Identify which cell holds the provided text, then report its (x, y) central coordinate. 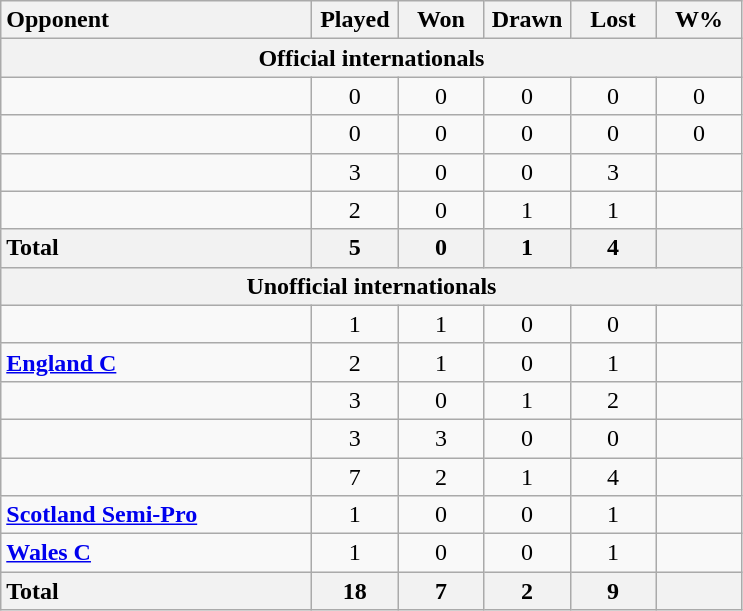
Official internationals (372, 58)
9 (613, 591)
Drawn (527, 20)
W% (699, 20)
Wales C (156, 553)
Opponent (156, 20)
Scotland Semi-Pro (156, 515)
Won (441, 20)
Played (355, 20)
England C (156, 362)
Unofficial internationals (372, 286)
18 (355, 591)
Lost (613, 20)
5 (355, 248)
